Locate the cell with the specified text and output its (x, y) center coordinate. 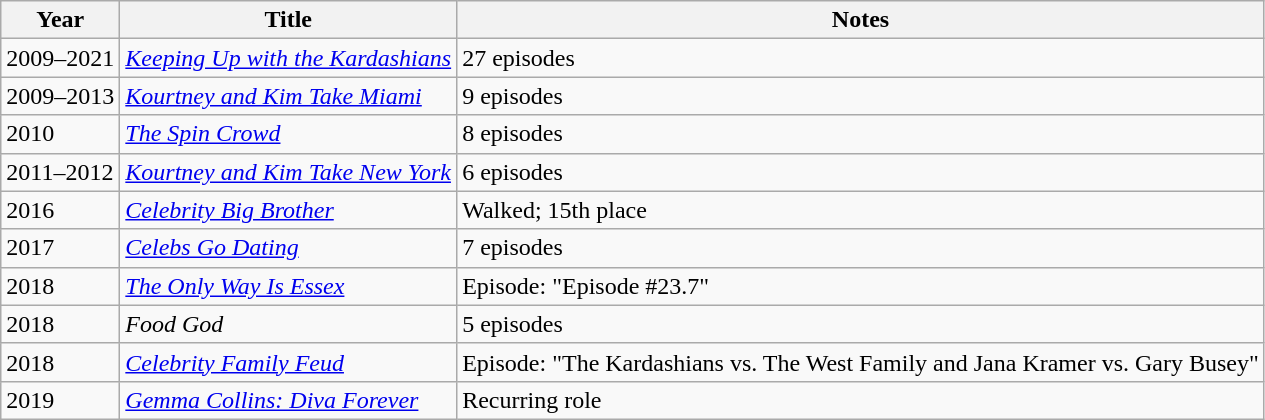
Keeping Up with the Kardashians (288, 58)
Kourtney and Kim Take New York (288, 172)
5 episodes (861, 324)
2017 (60, 248)
The Spin Crowd (288, 134)
2016 (60, 210)
Episode: "Episode #23.7" (861, 286)
8 episodes (861, 134)
Celebs Go Dating (288, 248)
Year (60, 20)
Notes (861, 20)
2011–2012 (60, 172)
9 episodes (861, 96)
Celebrity Family Feud (288, 362)
2010 (60, 134)
2009–2021 (60, 58)
Kourtney and Kim Take Miami (288, 96)
Walked; 15th place (861, 210)
2009–2013 (60, 96)
Recurring role (861, 400)
Celebrity Big Brother (288, 210)
27 episodes (861, 58)
Episode: "The Kardashians vs. The West Family and Jana Kramer vs. Gary Busey" (861, 362)
Gemma Collins: Diva Forever (288, 400)
2019 (60, 400)
7 episodes (861, 248)
Title (288, 20)
6 episodes (861, 172)
Food God (288, 324)
The Only Way Is Essex (288, 286)
